Scan for the cell matching the given text and deliver its (X, Y) coordinate at center. 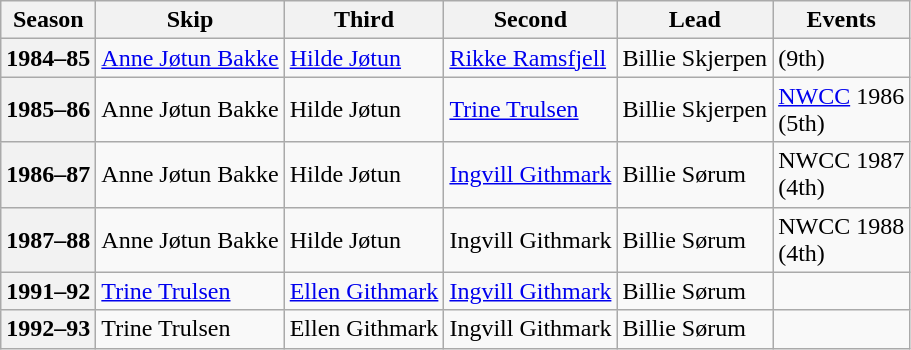
Rikke Ramsfjell (530, 58)
1984–85 (48, 58)
Third (364, 20)
1987–88 (48, 240)
Skip (190, 20)
1992–93 (48, 329)
Events (842, 20)
1991–92 (48, 291)
NWCC 1988 (4th) (842, 240)
NWCC 1986 (5th) (842, 110)
NWCC 1987 (4th) (842, 174)
Lead (695, 20)
(9th) (842, 58)
1986–87 (48, 174)
1985–86 (48, 110)
Season (48, 20)
Second (530, 20)
